Provide the (X, Y) coordinate of the cell's center where the given text is located.  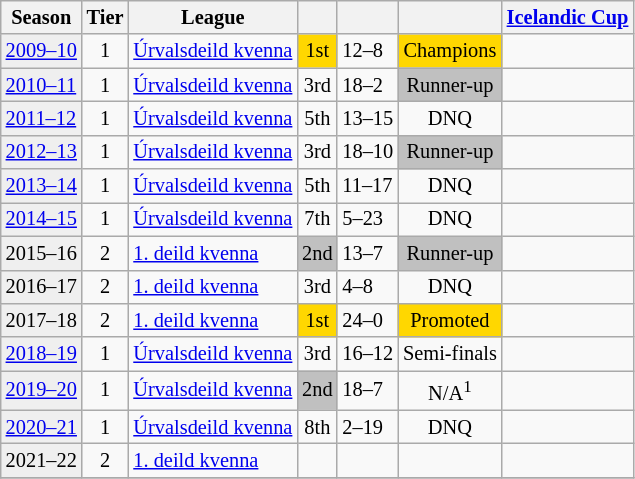
13–15 (368, 118)
League (212, 17)
13–7 (368, 253)
Icelandic Cup (568, 17)
2009–10 (42, 51)
8th (317, 427)
Semi-finals (450, 354)
2013–14 (42, 186)
Promoted (450, 320)
Tier (106, 17)
Season (42, 17)
18–2 (368, 85)
11–17 (368, 186)
4–8 (368, 287)
2014–15 (42, 219)
N/A1 (450, 390)
2012–13 (42, 152)
16–12 (368, 354)
7th (317, 219)
12–8 (368, 51)
2017–18 (42, 320)
18–10 (368, 152)
2018–19 (42, 354)
2011–12 (42, 118)
2019–20 (42, 390)
Champions (450, 51)
2016–17 (42, 287)
2–19 (368, 427)
2015–16 (42, 253)
18–7 (368, 390)
2020–21 (42, 427)
24–0 (368, 320)
2010–11 (42, 85)
5–23 (368, 219)
2021–22 (42, 460)
